Pinpoint the cell where the given text exists, returning its [x, y] midpoint coordinate. 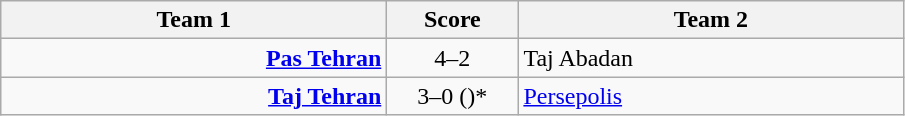
Pas Tehran [194, 58]
Taj Abadan [711, 58]
4–2 [452, 58]
Team 2 [711, 20]
3–0 ()* [452, 96]
Persepolis [711, 96]
Team 1 [194, 20]
Score [452, 20]
Taj Tehran [194, 96]
